Detect which cell encompasses the target text, then output its [x, y] center coordinate. 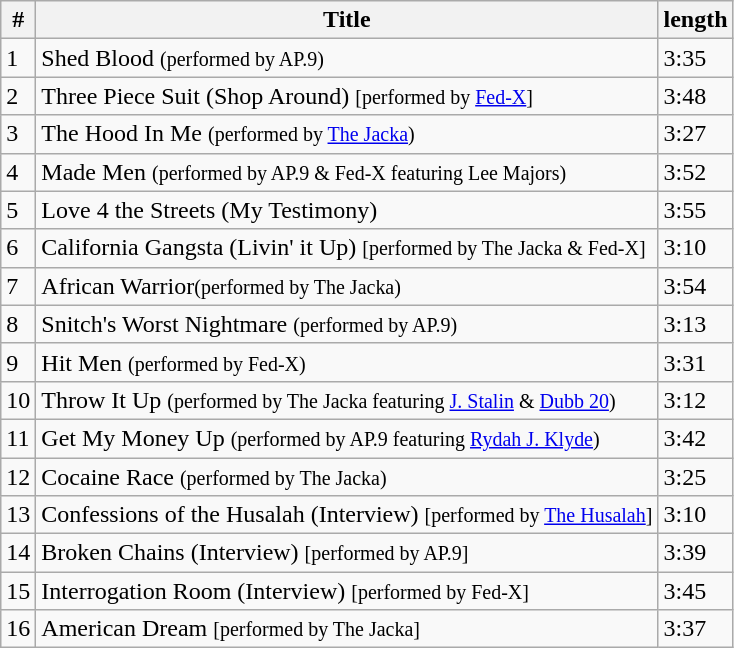
3:12 [696, 400]
6 [18, 248]
African Warrior(performed by The Jacka) [347, 286]
3:13 [696, 324]
Get My Money Up (performed by AP.9 featuring Rydah J. Klyde) [347, 438]
8 [18, 324]
15 [18, 591]
Made Men (performed by AP.9 & Fed-X featuring Lee Majors) [347, 172]
Throw It Up (performed by The Jacka featuring J. Stalin & Dubb 20) [347, 400]
11 [18, 438]
California Gangsta (Livin' it Up) [performed by The Jacka & Fed-X] [347, 248]
13 [18, 515]
Shed Blood (performed by AP.9) [347, 58]
Three Piece Suit (Shop Around) [performed by Fed-X] [347, 96]
3:42 [696, 438]
Cocaine Race (performed by The Jacka) [347, 477]
3:37 [696, 629]
16 [18, 629]
length [696, 20]
3:45 [696, 591]
3 [18, 134]
American Dream [performed by The Jacka] [347, 629]
Hit Men (performed by Fed-X) [347, 362]
14 [18, 553]
Title [347, 20]
3:55 [696, 210]
3:25 [696, 477]
3:27 [696, 134]
3:35 [696, 58]
10 [18, 400]
9 [18, 362]
7 [18, 286]
Snitch's Worst Nightmare (performed by AP.9) [347, 324]
The Hood In Me (performed by The Jacka) [347, 134]
12 [18, 477]
1 [18, 58]
Love 4 the Streets (My Testimony) [347, 210]
3:48 [696, 96]
5 [18, 210]
3:52 [696, 172]
# [18, 20]
4 [18, 172]
Interrogation Room (Interview) [performed by Fed-X] [347, 591]
3:54 [696, 286]
Broken Chains (Interview) [performed by AP.9] [347, 553]
Confessions of the Husalah (Interview) [performed by The Husalah] [347, 515]
2 [18, 96]
3:31 [696, 362]
3:39 [696, 553]
